Identify which cell holds the provided text, then report its [X, Y] central coordinate. 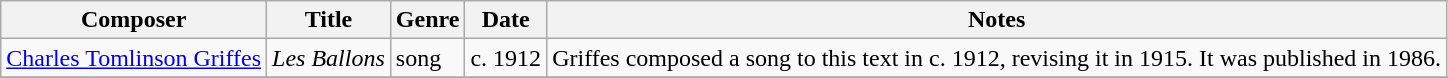
Genre [428, 20]
Griffes composed a song to this text in c. 1912, revising it in 1915. It was published in 1986. [997, 58]
Title [329, 20]
Notes [997, 20]
Date [506, 20]
song [428, 58]
c. 1912 [506, 58]
Composer [134, 20]
Les Ballons [329, 58]
Charles Tomlinson Griffes [134, 58]
